Scan for the cell matching the given text and deliver its (x, y) coordinate at center. 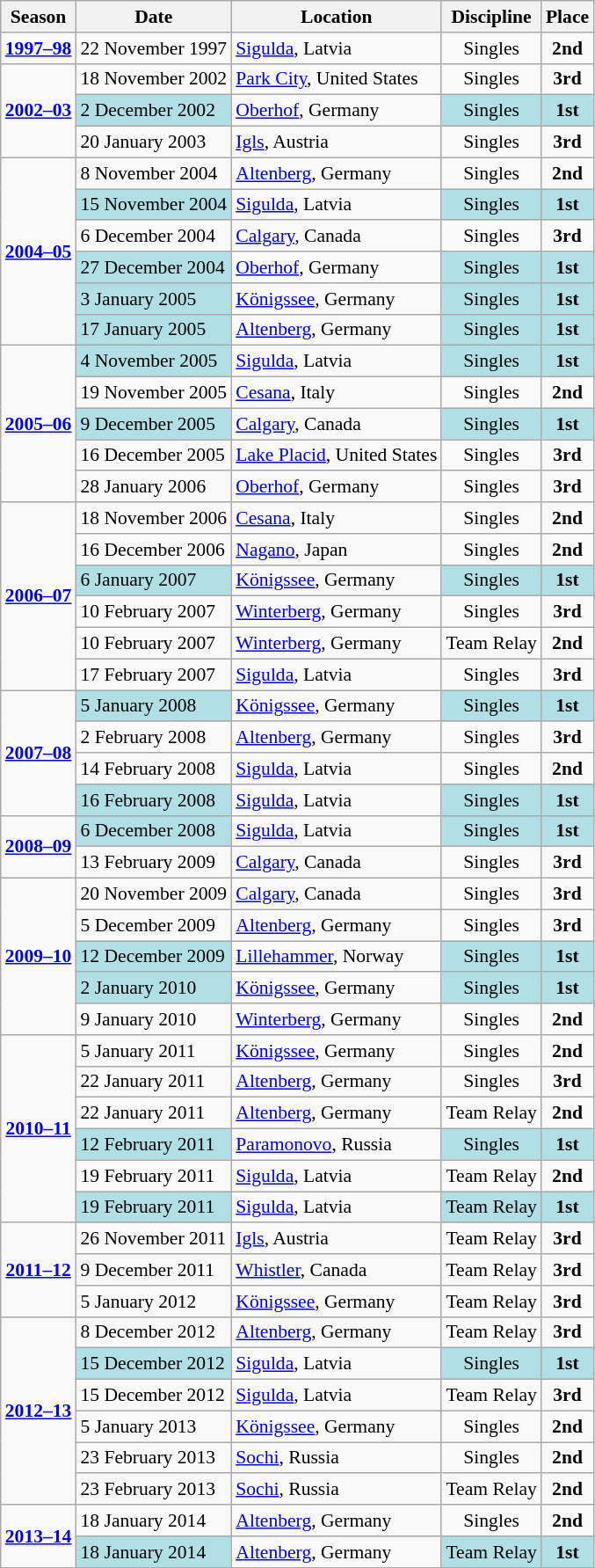
20 January 2003 (153, 142)
22 November 1997 (153, 48)
2008–09 (39, 846)
6 December 2008 (153, 831)
2013–14 (39, 1535)
8 November 2004 (153, 173)
27 December 2004 (153, 267)
Lillehammer, Norway (336, 957)
5 January 2008 (153, 706)
2010–11 (39, 1129)
2005–06 (39, 424)
9 January 2010 (153, 1019)
6 December 2004 (153, 237)
17 January 2005 (153, 330)
2011–12 (39, 1270)
14 February 2008 (153, 769)
26 November 2011 (153, 1239)
2 January 2010 (153, 988)
2 December 2002 (153, 111)
1997–98 (39, 48)
2007–08 (39, 753)
16 December 2006 (153, 550)
12 February 2011 (153, 1145)
15 November 2004 (153, 205)
18 November 2006 (153, 518)
13 February 2009 (153, 863)
4 November 2005 (153, 361)
28 January 2006 (153, 487)
5 January 2011 (153, 1051)
2002–03 (39, 111)
Lake Placid, United States (336, 456)
Location (336, 17)
16 February 2008 (153, 800)
6 January 2007 (153, 580)
Park City, United States (336, 79)
9 December 2005 (153, 424)
2006–07 (39, 596)
16 December 2005 (153, 456)
3 January 2005 (153, 299)
18 November 2002 (153, 79)
20 November 2009 (153, 894)
Discipline (491, 17)
12 December 2009 (153, 957)
5 January 2012 (153, 1302)
8 December 2012 (153, 1332)
Season (39, 17)
5 January 2013 (153, 1426)
Nagano, Japan (336, 550)
19 November 2005 (153, 393)
2004–05 (39, 252)
2009–10 (39, 957)
5 December 2009 (153, 925)
2 February 2008 (153, 738)
Date (153, 17)
2012–13 (39, 1411)
9 December 2011 (153, 1270)
Paramonovo, Russia (336, 1145)
Place (568, 17)
17 February 2007 (153, 675)
Whistler, Canada (336, 1270)
